Provide the (X, Y) coordinate of the cell's center where the given text is located.  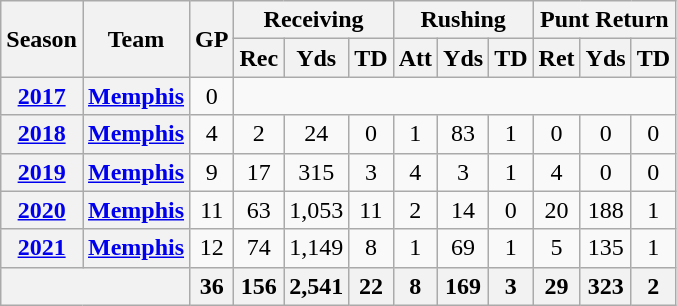
69 (464, 248)
29 (556, 286)
12 (212, 248)
24 (316, 134)
5 (556, 248)
Team (136, 39)
Receiving (314, 20)
Rec (259, 58)
135 (606, 248)
14 (464, 210)
188 (606, 210)
1,053 (316, 210)
83 (464, 134)
Att (415, 58)
323 (606, 286)
Punt Return (604, 20)
2019 (42, 172)
20 (556, 210)
GP (212, 39)
36 (212, 286)
Ret (556, 58)
22 (371, 286)
74 (259, 248)
17 (259, 172)
2021 (42, 248)
Season (42, 39)
9 (212, 172)
169 (464, 286)
2,541 (316, 286)
Rushing (463, 20)
315 (316, 172)
1,149 (316, 248)
156 (259, 286)
2017 (42, 96)
2020 (42, 210)
63 (259, 210)
2018 (42, 134)
